Return the [x, y] coordinate for the center point of the cell that contains the specified text.  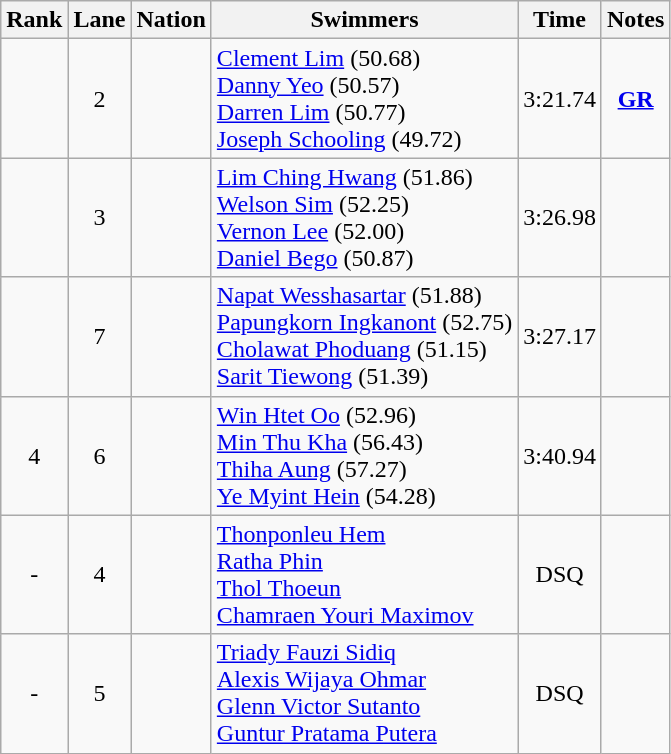
Lim Ching Hwang (51.86)Welson Sim (52.25)Vernon Lee (52.00)Daniel Bego (50.87) [364, 218]
Nation [171, 20]
2 [100, 98]
3 [100, 218]
Notes [635, 20]
Rank [34, 20]
Lane [100, 20]
6 [100, 456]
3:21.74 [560, 98]
7 [100, 336]
Napat Wesshasartar (51.88)Papungkorn Ingkanont (52.75)Cholawat Phoduang (51.15)Sarit Tiewong (51.39) [364, 336]
Triady Fauzi Sidiq Alexis Wijaya Ohmar Glenn Victor Sutanto Guntur Pratama Putera [364, 694]
3:40.94 [560, 456]
3:27.17 [560, 336]
Clement Lim (50.68)Danny Yeo (50.57)Darren Lim (50.77)Joseph Schooling (49.72) [364, 98]
Thonponleu Hem Ratha Phin Thol Thoeun Chamraen Youri Maximov [364, 574]
GR [635, 98]
Time [560, 20]
3:26.98 [560, 218]
Win Htet Oo (52.96)Min Thu Kha (56.43)Thiha Aung (57.27)Ye Myint Hein (54.28) [364, 456]
Swimmers [364, 20]
5 [100, 694]
